Provide the (x, y) coordinate of the cell's center where the given text is located.  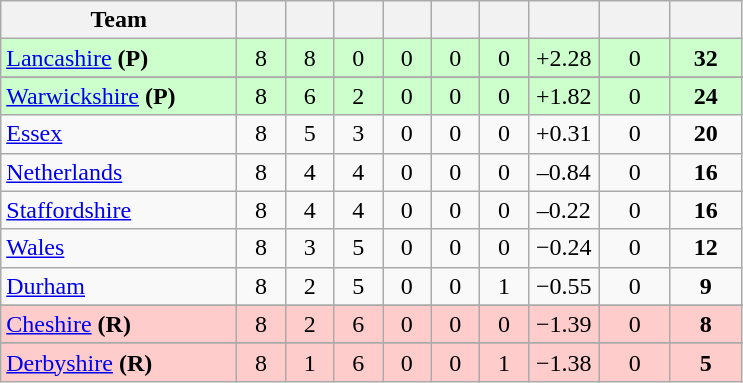
Essex (119, 134)
−0.24 (564, 248)
9 (706, 286)
+0.31 (564, 134)
Lancashire (P) (119, 58)
–0.84 (564, 172)
Team (119, 20)
−1.38 (564, 362)
Wales (119, 248)
Durham (119, 286)
Cheshire (R) (119, 324)
Netherlands (119, 172)
+2.28 (564, 58)
+1.82 (564, 96)
−1.39 (564, 324)
20 (706, 134)
Warwickshire (P) (119, 96)
32 (706, 58)
12 (706, 248)
24 (706, 96)
Derbyshire (R) (119, 362)
–0.22 (564, 210)
Staffordshire (119, 210)
−0.55 (564, 286)
